Locate the cell with the specified text and output its [X, Y] center coordinate. 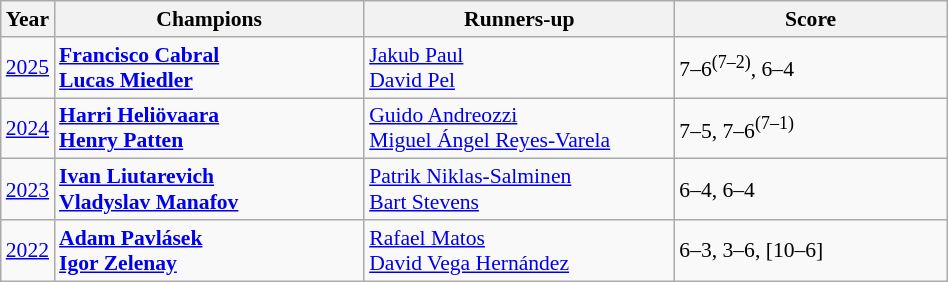
2025 [28, 68]
Francisco Cabral Lucas Miedler [209, 68]
2022 [28, 250]
Harri Heliövaara Henry Patten [209, 128]
Runners-up [519, 19]
Year [28, 19]
Guido Andreozzi Miguel Ángel Reyes-Varela [519, 128]
2023 [28, 190]
6–3, 3–6, [10–6] [810, 250]
2024 [28, 128]
7–5, 7–6(7–1) [810, 128]
Jakub Paul David Pel [519, 68]
Rafael Matos David Vega Hernández [519, 250]
6–4, 6–4 [810, 190]
Patrik Niklas-Salminen Bart Stevens [519, 190]
Champions [209, 19]
Ivan Liutarevich Vladyslav Manafov [209, 190]
Adam Pavlásek Igor Zelenay [209, 250]
Score [810, 19]
7–6(7–2), 6–4 [810, 68]
